Locate the cell with the specified text and output its [x, y] center coordinate. 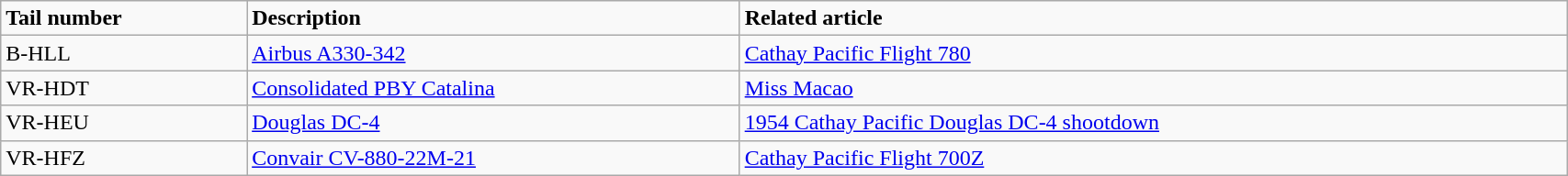
Tail number [124, 18]
Convair CV-880-22M-21 [494, 158]
Douglas DC-4 [494, 123]
VR-HFZ [124, 158]
VR-HEU [124, 123]
Consolidated PBY Catalina [494, 88]
B-HLL [124, 53]
Cathay Pacific Flight 780 [1153, 53]
Related article [1153, 18]
VR-HDT [124, 88]
Miss Macao [1153, 88]
Description [494, 18]
Airbus A330-342 [494, 53]
1954 Cathay Pacific Douglas DC-4 shootdown [1153, 123]
Cathay Pacific Flight 700Z [1153, 158]
